Determine the (x, y) coordinate at the center of the cell enclosing the given text.  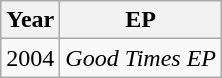
Year (30, 20)
EP (141, 20)
2004 (30, 58)
Good Times EP (141, 58)
